For the text-containing cell, return its midpoint in (X, Y) coordinate format. 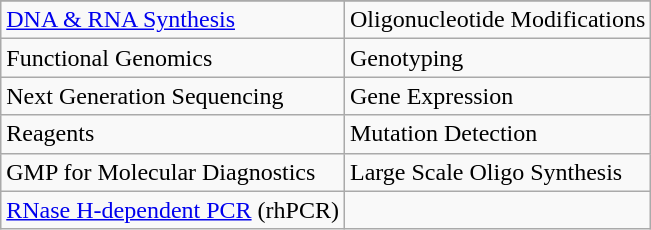
GMP for Molecular Diagnostics (173, 172)
RNase H-dependent PCR (rhPCR) (173, 210)
Genotyping (497, 58)
Oligonucleotide Modifications (497, 20)
DNA & RNA Synthesis (173, 20)
Functional Genomics (173, 58)
Large Scale Oligo Synthesis (497, 172)
Gene Expression (497, 96)
Next Generation Sequencing (173, 96)
Mutation Detection (497, 134)
Reagents (173, 134)
